Provide the [X, Y] coordinate of the cell's center where the given text is located.  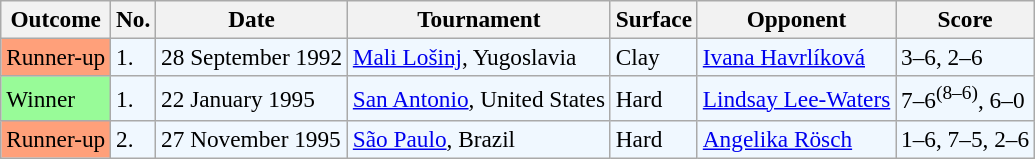
28 September 1992 [252, 57]
7–6(8–6), 6–0 [966, 98]
Lindsay Lee-Waters [796, 98]
27 November 1995 [252, 139]
Ivana Havrlíková [796, 57]
22 January 1995 [252, 98]
Score [966, 19]
3–6, 2–6 [966, 57]
Tournament [478, 19]
Outcome [56, 19]
Winner [56, 98]
No. [134, 19]
São Paulo, Brazil [478, 139]
Angelika Rösch [796, 139]
1–6, 7–5, 2–6 [966, 139]
Surface [654, 19]
2. [134, 139]
Mali Lošinj, Yugoslavia [478, 57]
San Antonio, United States [478, 98]
Date [252, 19]
Clay [654, 57]
Opponent [796, 19]
